Find where the given text appears and provide that cell's center as (x, y) coordinate. 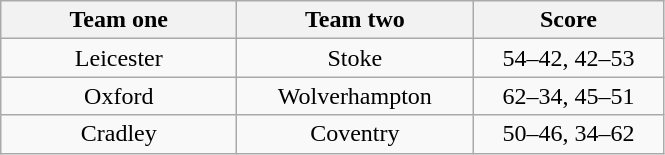
Cradley (119, 134)
Oxford (119, 96)
Team two (355, 20)
Coventry (355, 134)
Stoke (355, 58)
Leicester (119, 58)
54–42, 42–53 (568, 58)
50–46, 34–62 (568, 134)
62–34, 45–51 (568, 96)
Wolverhampton (355, 96)
Score (568, 20)
Team one (119, 20)
